Return (x, y) of the center of cell containing provided text 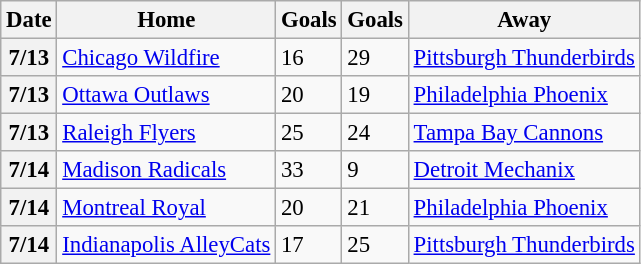
Date (29, 20)
17 (309, 245)
9 (375, 170)
Ottawa Outlaws (166, 95)
Tampa Bay Cannons (524, 133)
33 (309, 170)
Away (524, 20)
Chicago Wildfire (166, 58)
Raleigh Flyers (166, 133)
21 (375, 208)
24 (375, 133)
Indianapolis AlleyCats (166, 245)
Montreal Royal (166, 208)
Home (166, 20)
16 (309, 58)
Madison Radicals (166, 170)
29 (375, 58)
Detroit Mechanix (524, 170)
19 (375, 95)
